Provide the [x, y] coordinate of the cell's center where the given text is located.  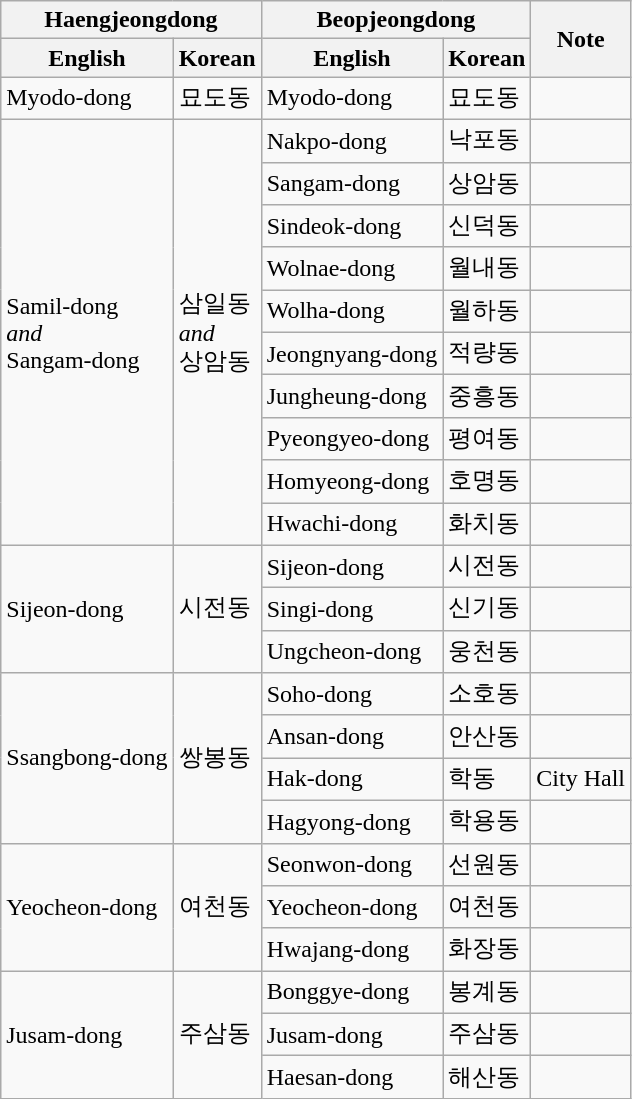
해산동 [487, 1078]
화치동 [487, 524]
Jungheung-dong [352, 396]
상암동 [487, 184]
적량동 [487, 354]
호명동 [487, 482]
삼일동 and 상암동 [217, 332]
Ansan-dong [352, 736]
Bonggye-dong [352, 992]
봉계동 [487, 992]
쌍봉동 [217, 758]
선원동 [487, 864]
Pyeongyeo-dong [352, 438]
Hagyong-dong [352, 822]
Ungcheon-dong [352, 652]
낙포동 [487, 140]
평여동 [487, 438]
Ssangbong-dong [87, 758]
중흥동 [487, 396]
월내동 [487, 268]
안산동 [487, 736]
Singi-dong [352, 610]
Jeongnyang-dong [352, 354]
Samil-dong and Sangam-dong [87, 332]
Beopjeongdong [396, 20]
화장동 [487, 950]
소호동 [487, 694]
학동 [487, 780]
Seonwon-dong [352, 864]
월하동 [487, 312]
Sangam-dong [352, 184]
Hwachi-dong [352, 524]
Hak-dong [352, 780]
Haesan-dong [352, 1078]
Nakpo-dong [352, 140]
Soho-dong [352, 694]
신덕동 [487, 226]
웅천동 [487, 652]
Homyeong-dong [352, 482]
신기동 [487, 610]
Sindeok-dong [352, 226]
Wolnae-dong [352, 268]
City Hall [581, 780]
Hwajang-dong [352, 950]
Wolha-dong [352, 312]
Note [581, 39]
Haengjeongdong [131, 20]
학용동 [487, 822]
